Determine the (X, Y) coordinate at the center of the cell enclosing the given text.  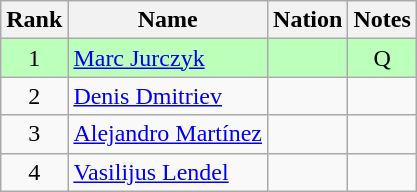
Name (168, 20)
Rank (34, 20)
Vasilijus Lendel (168, 172)
Q (382, 58)
4 (34, 172)
1 (34, 58)
Alejandro Martínez (168, 134)
Denis Dmitriev (168, 96)
2 (34, 96)
3 (34, 134)
Nation (308, 20)
Notes (382, 20)
Marc Jurczyk (168, 58)
